Provide the [x, y] coordinate of the cell's center where the given text is located.  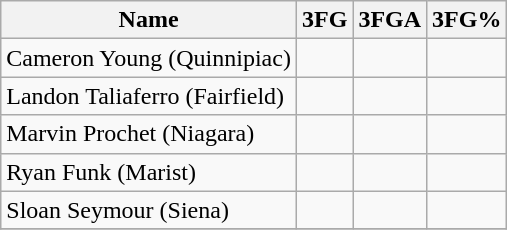
Marvin Prochet (Niagara) [149, 134]
3FG [324, 20]
Cameron Young (Quinnipiac) [149, 58]
Sloan Seymour (Siena) [149, 210]
Ryan Funk (Marist) [149, 172]
Landon Taliaferro (Fairfield) [149, 96]
3FG% [467, 20]
3FGA [390, 20]
Name [149, 20]
